Return [x, y] of the center of cell containing provided text 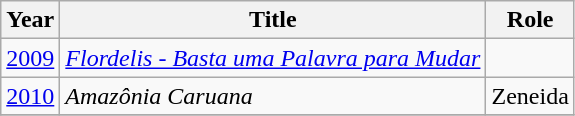
Flordelis - Basta uma Palavra para Mudar [273, 58]
Year [30, 20]
Amazônia Caruana [273, 96]
2009 [30, 58]
Zeneida [530, 96]
Role [530, 20]
Title [273, 20]
2010 [30, 96]
